Determine the [x, y] coordinate at the center of the cell enclosing the given text.  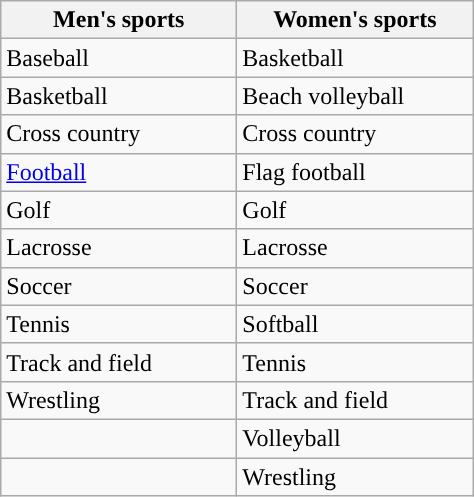
Volleyball [355, 438]
Baseball [119, 58]
Beach volleyball [355, 96]
Women's sports [355, 20]
Men's sports [119, 20]
Softball [355, 324]
Flag football [355, 172]
Football [119, 172]
